Extract the (x, y) coordinate from the center of the cell holding the provided text.  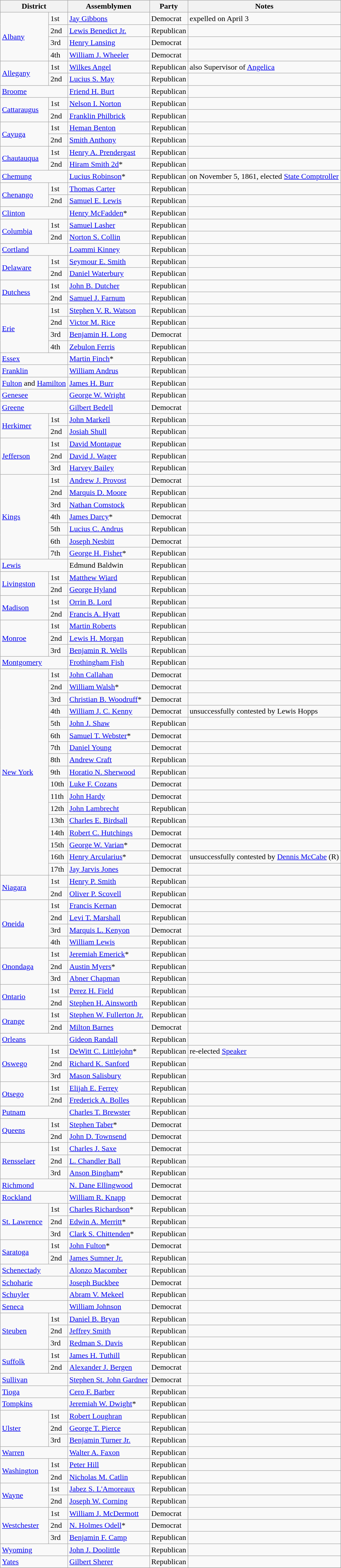
Austin Myers* (109, 966)
John Callahan (109, 675)
Wyoming (34, 1550)
Ontario (25, 997)
Orange (25, 1021)
N. Dane Ellingwood (109, 1185)
Lucius S. May (109, 79)
Zebulon Ferris (109, 346)
Nelson I. Norton (109, 103)
Schoharie (34, 1282)
William Johnson (109, 1307)
Chautauqua (25, 158)
Abram V. Mekeel (109, 1294)
Wayne (25, 1495)
Heman Benton (109, 128)
Robert Loughran (109, 1416)
Cayuga (25, 134)
William J. Wheeler (109, 55)
Greene (34, 407)
expelled on April 3 (264, 19)
10th (58, 784)
Gideon Randall (109, 1039)
14th (58, 833)
John Fulton* (109, 1246)
Samuel Lasher (109, 225)
Essex (34, 359)
Harvey Bailey (109, 468)
Lewis H. Morgan (109, 638)
Benjamin Turner Jr. (109, 1440)
Stephen V. R. Watson (109, 310)
Warren (34, 1452)
DeWitt C. Littlejohn* (109, 1051)
Broome (34, 91)
Alonzo Macomber (109, 1270)
Richmond (34, 1185)
Herkimer (25, 426)
Charles T. Brewster (109, 1112)
Francis Kernan (109, 905)
Washington (25, 1471)
Robert C. Hutchings (109, 833)
Samuel T. Webster* (109, 735)
12th (58, 808)
Oneida (25, 924)
Frothingham Fish (109, 663)
Putnam (34, 1112)
George W. Varian* (109, 845)
Schenectady (34, 1270)
William J. C. Kenny (109, 711)
Frederick A. Bolles (109, 1100)
Marquis L. Kenyon (109, 930)
Columbia (25, 231)
Otsego (25, 1094)
Benjamin R. Wells (109, 650)
Benjamin H. Long (109, 334)
Horatio N. Sherwood (109, 772)
Wilkes Angel (109, 67)
Andrew J. Provost (109, 480)
Perez H. Field (109, 991)
John Hardy (109, 796)
Luke F. Cozans (109, 784)
Charles Richardson* (109, 1209)
Jay Jarvis Jones (109, 869)
Notes (264, 6)
Henry Lansing (109, 43)
Erie (25, 328)
Cero F. Barber (109, 1392)
Jay Gibbons (109, 19)
James H. Burr (109, 383)
Oswego (25, 1064)
Charles E. Birdsall (109, 821)
Stephen Taber* (109, 1124)
William Andrus (109, 371)
Chenango (25, 195)
Gilbert Bedell (109, 407)
David J. Wager (109, 456)
Francis A. Hyatt (109, 614)
Rensselaer (25, 1161)
George W. Wright (109, 395)
Christian B. Woodruff* (109, 699)
N. Holmes Odell* (109, 1526)
James Sumner Jr. (109, 1258)
Lucius Robinson* (109, 177)
also Supervisor of Angelica (264, 67)
John J. Shaw (109, 723)
Loammi Kinney (109, 249)
Rockland (34, 1197)
James H. Tuthill (109, 1355)
Lewis (34, 565)
Matthew Wiard (109, 578)
Allegany (25, 73)
Nicholas M. Catlin (109, 1477)
Thomas Carter (109, 189)
Mason Salisbury (109, 1076)
Genesee (34, 395)
re-elected Speaker (264, 1051)
Joseph W. Corning (109, 1501)
Smith Anthony (109, 140)
Stephen St. John Gardner (109, 1380)
Sullivan (34, 1380)
David Montague (109, 444)
Alexander J. Bergen (109, 1367)
Charles J. Saxe (109, 1149)
Samuel J. Farnum (109, 298)
Jeremiah W. Dwight* (109, 1404)
Gilbert Sherer (109, 1562)
Lewis Benedict Jr. (109, 31)
John Lambrecht (109, 808)
Saratoga (25, 1252)
Joseph Nesbitt (109, 541)
on November 5, 1861, elected State Comptroller (264, 177)
Stephen W. Fullerton Jr. (109, 1015)
Ulster (25, 1428)
Orleans (34, 1039)
William Walsh* (109, 687)
Anson Bingham* (109, 1173)
John Markell (109, 420)
Madison (25, 608)
Oliver P. Scovell (109, 893)
District (34, 6)
Westchester (25, 1525)
Marquis D. Moore (109, 492)
Nathan Comstock (109, 504)
Party (169, 6)
Benjamin F. Camp (109, 1538)
Lucius C. Andrus (109, 529)
Henry P. Smith (109, 881)
Levi T. Marshall (109, 918)
Jabez S. L'Amoreaux (109, 1489)
unsuccessfully contested by Lewis Hopps (264, 711)
Martin Finch* (109, 359)
Daniel Young (109, 748)
Fulton and Hamilton (34, 383)
George H. Fisher* (109, 553)
Edwin A. Merritt* (109, 1222)
8th (58, 760)
Edmund Baldwin (109, 565)
Orrin B. Lord (109, 602)
Hiram Smith 2d* (109, 164)
Peter Hill (109, 1465)
Henry Arcularius* (109, 857)
George T. Pierce (109, 1428)
John J. Doolittle (109, 1550)
9th (58, 772)
Daniel Waterbury (109, 274)
William Lewis (109, 942)
Abner Chapman (109, 979)
Monroe (25, 638)
John B. Dutcher (109, 286)
Albany (25, 37)
Yates (34, 1562)
George Hyland (109, 590)
Norton S. Collin (109, 237)
Josiah Shull (109, 432)
William R. Knapp (109, 1197)
Jefferson (25, 456)
Victor M. Rice (109, 322)
17th (58, 869)
Tioga (34, 1392)
Stephen H. Ainsworth (109, 1003)
Henry McFadden* (109, 213)
L. Chandler Ball (109, 1161)
Schuyler (34, 1294)
Niagara (25, 887)
Assemblymen (109, 6)
Onondaga (25, 966)
John D. Townsend (109, 1137)
Dutchess (25, 292)
James Darcy* (109, 517)
Queens (25, 1130)
Cattaraugus (25, 110)
Clinton (34, 213)
Jeremiah Emerick* (109, 954)
11th (58, 796)
Livingston (25, 584)
Walter A. Faxon (109, 1452)
Samuel E. Lewis (109, 201)
Steuben (25, 1331)
Montgomery (34, 663)
Joseph Buckbee (109, 1282)
Andrew Craft (109, 760)
Franklin (34, 371)
Franklin Philbrick (109, 116)
Delaware (25, 268)
13th (58, 821)
New York (25, 772)
15th (58, 845)
Redman S. Davis (109, 1343)
Tompkins (34, 1404)
Cortland (34, 249)
Milton Barnes (109, 1027)
Seymour E. Smith (109, 261)
Jeffrey Smith (109, 1331)
Clark S. Chittenden* (109, 1234)
16th (58, 857)
William J. McDermott (109, 1513)
Chemung (34, 177)
Daniel B. Bryan (109, 1319)
Suffolk (25, 1361)
unsuccessfully contested by Dennis McCabe (R) (264, 857)
Martin Roberts (109, 626)
Richard K. Sanford (109, 1064)
Seneca (34, 1307)
Kings (25, 517)
Henry A. Prendergast (109, 152)
Elijah E. Ferrey (109, 1088)
St. Lawrence (25, 1222)
Friend H. Burt (109, 91)
